From the cell containing the given text, extract its center point as (X, Y) coordinate. 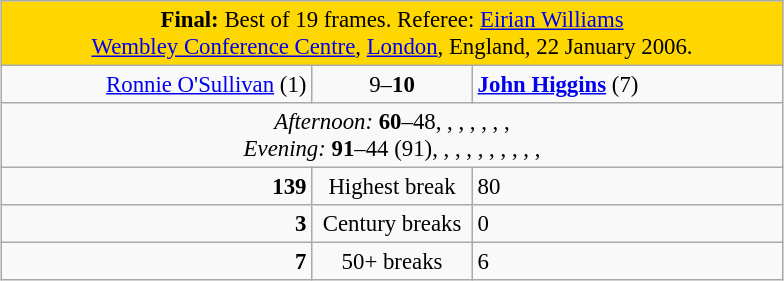
50+ breaks (392, 262)
6 (628, 262)
Afternoon: 60–48, , , , , , , Evening: 91–44 (91), , , , , , , , , , (392, 136)
Ronnie O'Sullivan (1) (156, 85)
9–10 (392, 85)
139 (156, 187)
3 (156, 224)
80 (628, 187)
Final: Best of 19 frames. Referee: Eirian WilliamsWembley Conference Centre, London, England, 22 January 2006. (392, 34)
0 (628, 224)
John Higgins (7) (628, 85)
Century breaks (392, 224)
Highest break (392, 187)
7 (156, 262)
